Locate the cell with the specified text and output its [x, y] center coordinate. 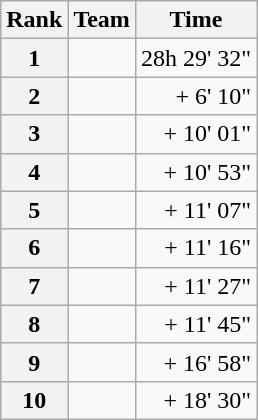
Rank [34, 20]
Team [102, 20]
2 [34, 96]
3 [34, 134]
+ 10' 01" [196, 134]
28h 29' 32" [196, 58]
+ 11' 27" [196, 286]
6 [34, 248]
10 [34, 400]
Time [196, 20]
7 [34, 286]
+ 11' 16" [196, 248]
+ 18' 30" [196, 400]
+ 16' 58" [196, 362]
+ 6' 10" [196, 96]
5 [34, 210]
1 [34, 58]
+ 11' 45" [196, 324]
9 [34, 362]
8 [34, 324]
4 [34, 172]
+ 10' 53" [196, 172]
+ 11' 07" [196, 210]
